From the cell containing the given text, extract its center point as (x, y) coordinate. 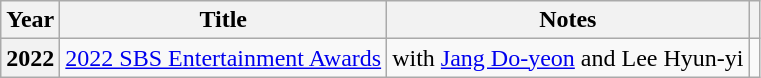
Notes (568, 20)
Title (224, 20)
Year (30, 20)
with Jang Do-yeon and Lee Hyun-yi (568, 58)
2022 (30, 58)
2022 SBS Entertainment Awards (224, 58)
